Find where the given text appears and provide that cell's center as [x, y] coordinate. 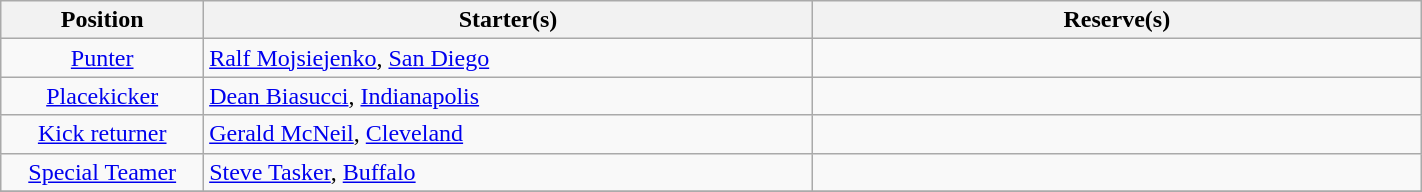
Dean Biasucci, Indianapolis [508, 96]
Position [102, 20]
Reserve(s) [1116, 20]
Special Teamer [102, 172]
Gerald McNeil, Cleveland [508, 134]
Kick returner [102, 134]
Punter [102, 58]
Starter(s) [508, 20]
Placekicker [102, 96]
Steve Tasker, Buffalo [508, 172]
Ralf Mojsiejenko, San Diego [508, 58]
